Scan for the cell matching the given text and deliver its [x, y] coordinate at center. 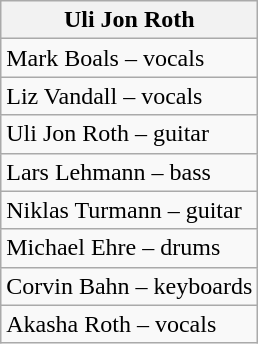
Michael Ehre – drums [130, 248]
Corvin Bahn – keyboards [130, 286]
Akasha Roth – vocals [130, 324]
Niklas Turmann – guitar [130, 210]
Uli Jon Roth – guitar [130, 134]
Uli Jon Roth [130, 20]
Mark Boals – vocals [130, 58]
Liz Vandall – vocals [130, 96]
Lars Lehmann – bass [130, 172]
